Output the (x, y) coordinate of the center of the cell containing the given text.  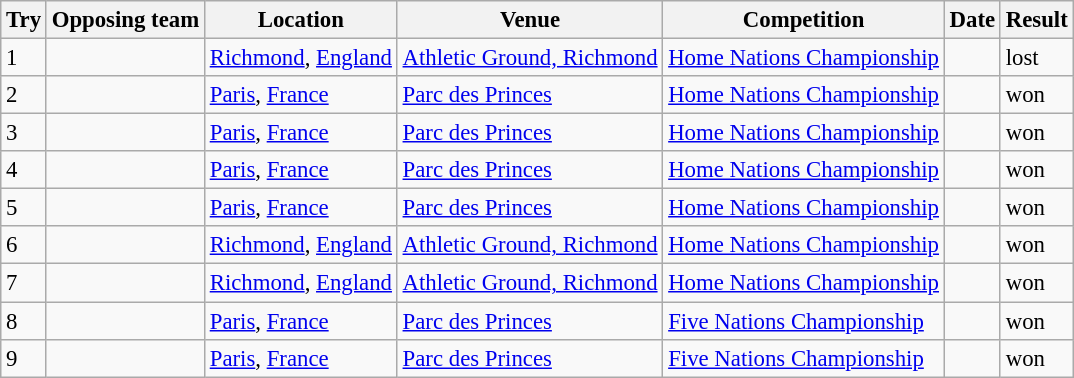
6 (24, 245)
Location (300, 20)
8 (24, 321)
lost (1036, 58)
Result (1036, 20)
1 (24, 58)
Venue (530, 20)
9 (24, 358)
Competition (804, 20)
2 (24, 95)
7 (24, 283)
Opposing team (125, 20)
3 (24, 133)
5 (24, 208)
Try (24, 20)
4 (24, 170)
Date (972, 20)
